From the cell containing the given text, extract its center point as [x, y] coordinate. 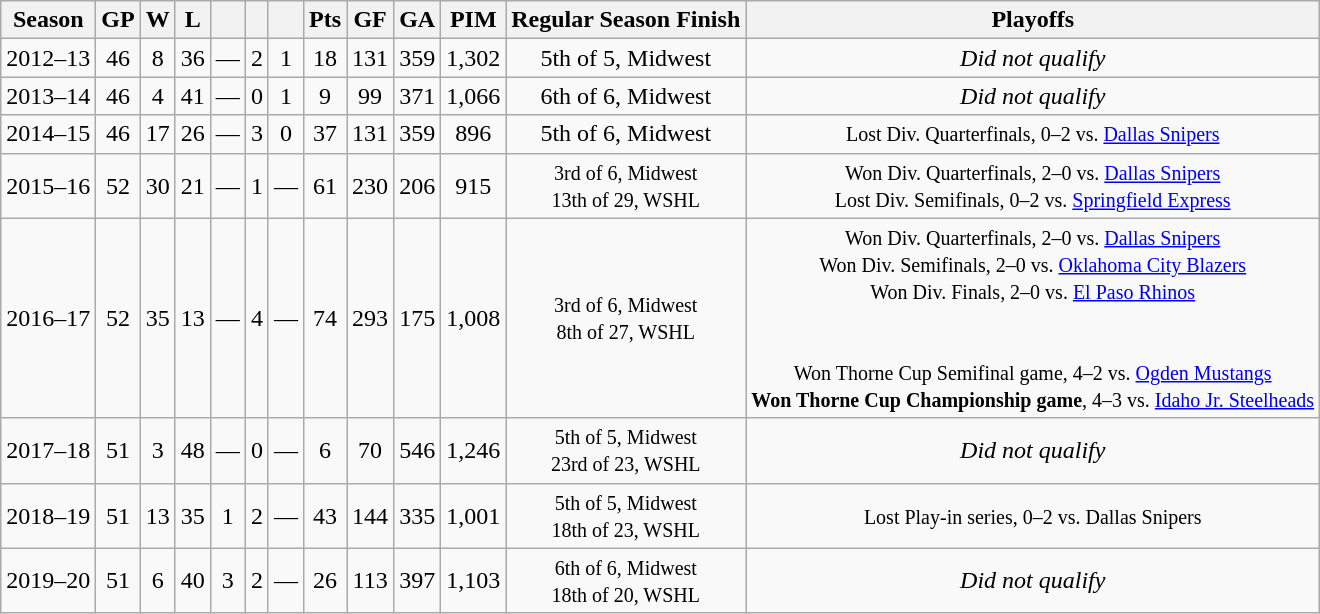
5th of 5, Midwest18th of 23, WSHL [626, 516]
PIM [474, 20]
2017–18 [48, 450]
1,103 [474, 580]
293 [370, 318]
371 [418, 96]
3rd of 6, Midwest13th of 29, WSHL [626, 186]
3rd of 6, Midwest8th of 27, WSHL [626, 318]
6th of 6, Midwest18th of 20, WSHL [626, 580]
1,008 [474, 318]
Lost Div. Quarterfinals, 0–2 vs. Dallas Snipers [1033, 134]
206 [418, 186]
8 [158, 58]
W [158, 20]
230 [370, 186]
2015–16 [48, 186]
1,001 [474, 516]
2018–19 [48, 516]
40 [192, 580]
30 [158, 186]
70 [370, 450]
2014–15 [48, 134]
37 [326, 134]
896 [474, 134]
74 [326, 318]
61 [326, 186]
Won Div. Quarterfinals, 2–0 vs. Dallas SnipersLost Div. Semifinals, 0–2 vs. Springfield Express [1033, 186]
GP [118, 20]
5th of 5, Midwest [626, 58]
915 [474, 186]
Lost Play-in series, 0–2 vs. Dallas Snipers [1033, 516]
99 [370, 96]
1,246 [474, 450]
43 [326, 516]
21 [192, 186]
5th of 5, Midwest23rd of 23, WSHL [626, 450]
2016–17 [48, 318]
2013–14 [48, 96]
GF [370, 20]
48 [192, 450]
17 [158, 134]
2019–20 [48, 580]
5th of 6, Midwest [626, 134]
L [192, 20]
Pts [326, 20]
144 [370, 516]
9 [326, 96]
6th of 6, Midwest [626, 96]
Regular Season Finish [626, 20]
36 [192, 58]
175 [418, 318]
41 [192, 96]
546 [418, 450]
Season [48, 20]
113 [370, 580]
397 [418, 580]
1,066 [474, 96]
1,302 [474, 58]
18 [326, 58]
2012–13 [48, 58]
335 [418, 516]
Playoffs [1033, 20]
GA [418, 20]
